Find where the given text appears and provide that cell's center as (X, Y) coordinate. 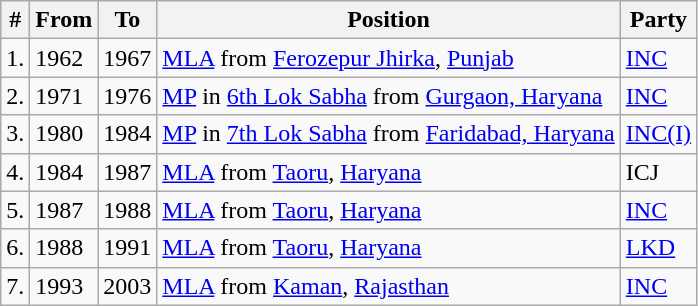
1967 (128, 58)
Party (658, 20)
1971 (64, 96)
Position (388, 20)
1. (16, 58)
1991 (128, 248)
MLA from Ferozepur Jhirka, Punjab (388, 58)
ICJ (658, 172)
MP in 6th Lok Sabha from Gurgaon, Haryana (388, 96)
1962 (64, 58)
MP in 7th Lok Sabha from Faridabad, Haryana (388, 134)
4. (16, 172)
1976 (128, 96)
1980 (64, 134)
INC(I) (658, 134)
LKD (658, 248)
7. (16, 286)
3. (16, 134)
From (64, 20)
2003 (128, 286)
5. (16, 210)
MLA from Kaman, Rajasthan (388, 286)
6. (16, 248)
2. (16, 96)
To (128, 20)
# (16, 20)
1993 (64, 286)
